Extract the [x, y] coordinate from the center of the cell holding the provided text.  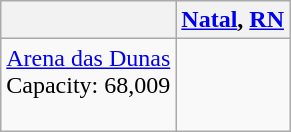
Arena das DunasCapacity: 68,009 [88, 85]
Natal, RN [233, 20]
